Pinpoint the cell where the given text exists, returning its (X, Y) midpoint coordinate. 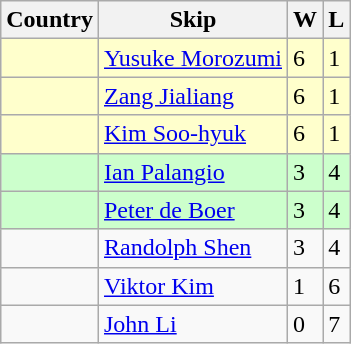
Randolph Shen (192, 248)
Ian Palangio (192, 172)
Kim Soo-hyuk (192, 134)
Zang Jialiang (192, 96)
L (336, 20)
7 (336, 324)
0 (306, 324)
John Li (192, 324)
Peter de Boer (192, 210)
W (306, 20)
Viktor Kim (192, 286)
Skip (192, 20)
Yusuke Morozumi (192, 58)
Country (50, 20)
